Determine the [X, Y] coordinate at the center of the cell enclosing the given text.  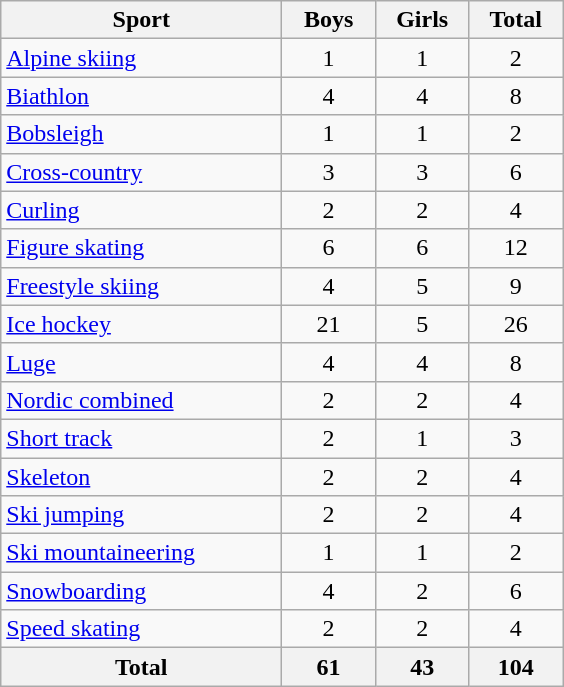
Bobsleigh [142, 134]
Ice hockey [142, 324]
Figure skating [142, 248]
Biathlon [142, 96]
Ski jumping [142, 515]
12 [516, 248]
Boys [329, 20]
Speed skating [142, 629]
Short track [142, 438]
61 [329, 667]
Cross-country [142, 172]
Girls [422, 20]
26 [516, 324]
Freestyle skiing [142, 286]
Nordic combined [142, 400]
Ski mountaineering [142, 553]
9 [516, 286]
Curling [142, 210]
104 [516, 667]
Skeleton [142, 477]
Luge [142, 362]
43 [422, 667]
21 [329, 324]
Alpine skiing [142, 58]
Sport [142, 20]
Snowboarding [142, 591]
